Scan for the cell matching the given text and deliver its (X, Y) coordinate at center. 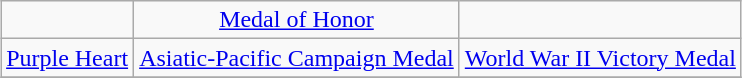
Purple Heart (68, 58)
Medal of Honor (297, 20)
Asiatic-Pacific Campaign Medal (297, 58)
World War II Victory Medal (600, 58)
